Capture the cell that displays the provided text and extract its (x, y) central coordinate. 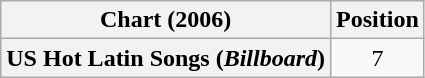
Position (378, 20)
7 (378, 58)
US Hot Latin Songs (Billboard) (166, 58)
Chart (2006) (166, 20)
